For the text-containing cell, return its midpoint in (X, Y) coordinate format. 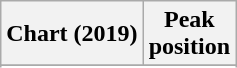
Peakposition (189, 34)
Chart (2019) (72, 34)
